Find where the given text appears and provide that cell's center as (x, y) coordinate. 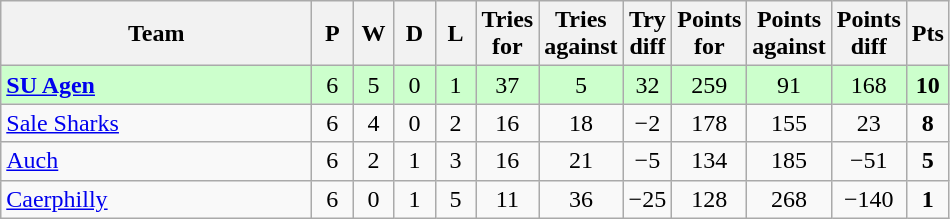
268 (789, 199)
−25 (648, 199)
Pts (928, 34)
SU Agen (156, 85)
8 (928, 123)
−51 (868, 161)
178 (710, 123)
D (414, 34)
Team (156, 34)
Tries for (508, 34)
Try diff (648, 34)
Points for (710, 34)
36 (581, 199)
3 (456, 161)
155 (789, 123)
11 (508, 199)
P (332, 34)
−2 (648, 123)
259 (710, 85)
Points against (789, 34)
21 (581, 161)
Sale Sharks (156, 123)
168 (868, 85)
37 (508, 85)
Auch (156, 161)
10 (928, 85)
23 (868, 123)
Tries against (581, 34)
−140 (868, 199)
128 (710, 199)
18 (581, 123)
Caerphilly (156, 199)
W (374, 34)
32 (648, 85)
91 (789, 85)
−5 (648, 161)
185 (789, 161)
L (456, 34)
134 (710, 161)
4 (374, 123)
Points diff (868, 34)
